Identify which cell holds the provided text, then report its (X, Y) central coordinate. 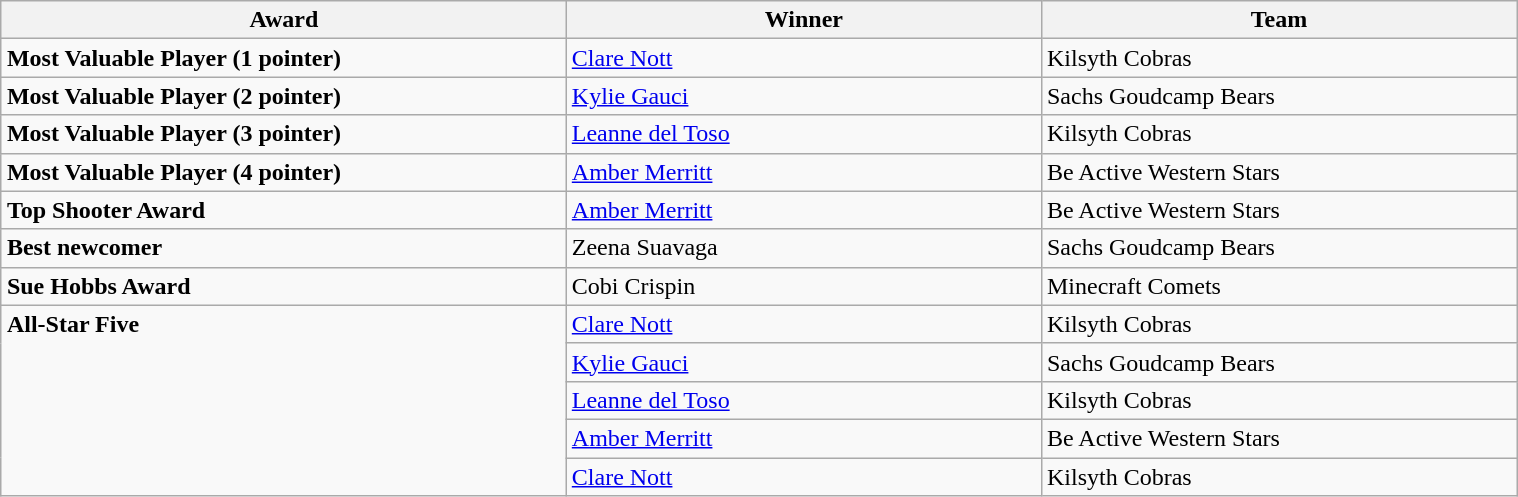
Cobi Crispin (804, 286)
Zeena Suavaga (804, 248)
Award (284, 20)
Top Shooter Award (284, 210)
Most Valuable Player (1 pointer) (284, 58)
Most Valuable Player (2 pointer) (284, 96)
Most Valuable Player (3 pointer) (284, 134)
Winner (804, 20)
Best newcomer (284, 248)
Team (1278, 20)
All-Star Five (284, 400)
Most Valuable Player (4 pointer) (284, 172)
Minecraft Comets (1278, 286)
Sue Hobbs Award (284, 286)
